Extract the [X, Y] coordinate from the center of the cell holding the provided text.  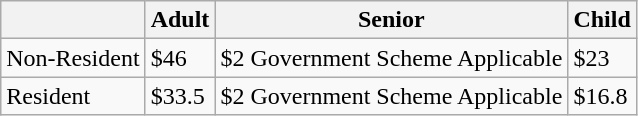
Non-Resident [73, 58]
Adult [180, 20]
Senior [392, 20]
Child [602, 20]
Resident [73, 96]
$23 [602, 58]
$33.5 [180, 96]
$46 [180, 58]
$16.8 [602, 96]
